Return (x, y) of the center of cell containing provided text 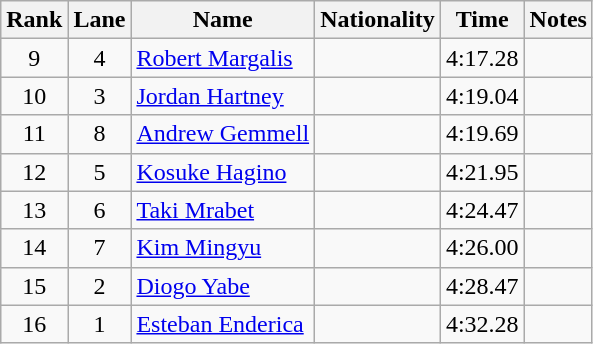
4 (100, 58)
Taki Mrabet (223, 210)
4:19.04 (482, 96)
4:24.47 (482, 210)
Nationality (378, 20)
4:26.00 (482, 248)
12 (34, 172)
Name (223, 20)
Robert Margalis (223, 58)
10 (34, 96)
Notes (558, 20)
1 (100, 324)
8 (100, 134)
Lane (100, 20)
Rank (34, 20)
Kosuke Hagino (223, 172)
Andrew Gemmell (223, 134)
6 (100, 210)
4:32.28 (482, 324)
Esteban Enderica (223, 324)
11 (34, 134)
4:17.28 (482, 58)
Diogo Yabe (223, 286)
15 (34, 286)
3 (100, 96)
5 (100, 172)
14 (34, 248)
7 (100, 248)
16 (34, 324)
2 (100, 286)
Time (482, 20)
4:28.47 (482, 286)
4:21.95 (482, 172)
Kim Mingyu (223, 248)
9 (34, 58)
13 (34, 210)
4:19.69 (482, 134)
Jordan Hartney (223, 96)
